Capture the cell that displays the provided text and extract its (X, Y) central coordinate. 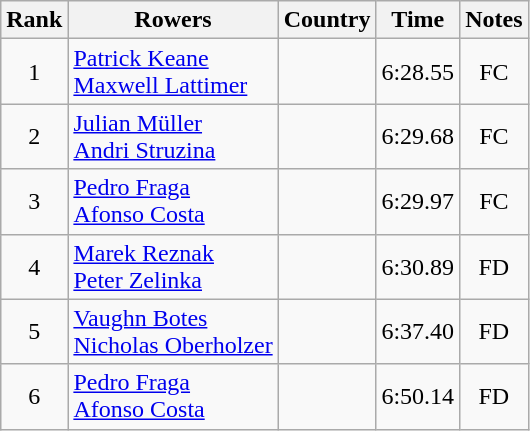
Rank (34, 20)
Vaughn BotesNicholas Oberholzer (173, 332)
6 (34, 396)
Country (327, 20)
Marek ReznakPeter Zelinka (173, 266)
3 (34, 202)
Time (418, 20)
6:30.89 (418, 266)
6:50.14 (418, 396)
Patrick KeaneMaxwell Lattimer (173, 72)
5 (34, 332)
2 (34, 136)
6:28.55 (418, 72)
1 (34, 72)
Notes (494, 20)
Rowers (173, 20)
6:29.68 (418, 136)
6:29.97 (418, 202)
6:37.40 (418, 332)
4 (34, 266)
Julian MüllerAndri Struzina (173, 136)
